Identify which cell holds the provided text, then report its (x, y) central coordinate. 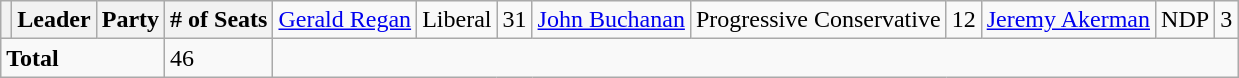
Progressive Conservative (818, 20)
NDP (1186, 20)
Leader (54, 20)
Total (83, 58)
12 (964, 20)
46 (219, 58)
3 (1226, 20)
Gerald Regan (345, 20)
31 (514, 20)
Jeremy Akerman (1068, 20)
Party (130, 20)
John Buchanan (611, 20)
# of Seats (219, 20)
Liberal (457, 20)
